Provide the [X, Y] coordinate of the cell's center where the given text is located.  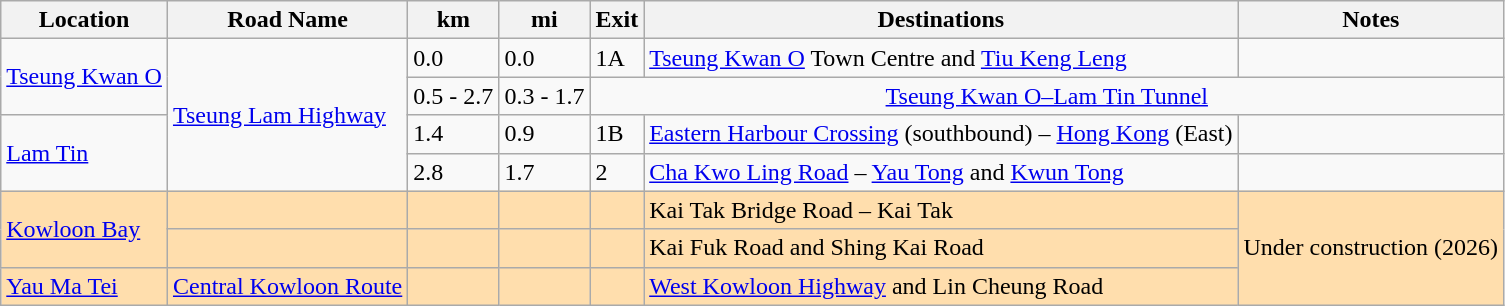
Road Name [287, 20]
1A [617, 58]
2 [617, 172]
mi [544, 20]
Yau Ma Tei [84, 286]
1.4 [454, 134]
Eastern Harbour Crossing (southbound) – Hong Kong (East) [941, 134]
Under construction (2026) [1371, 248]
Tseung Lam Highway [287, 115]
Location [84, 20]
km [454, 20]
Kowloon Bay [84, 229]
Lam Tin [84, 153]
Central Kowloon Route [287, 286]
Tseung Kwan O [84, 77]
Tseung Kwan O–Lam Tin Tunnel [1047, 96]
1.7 [544, 172]
1B [617, 134]
2.8 [454, 172]
Tseung Kwan O Town Centre and Tiu Keng Leng [941, 58]
Kai Fuk Road and Shing Kai Road [941, 248]
Destinations [941, 20]
Exit [617, 20]
West Kowloon Highway and Lin Cheung Road [941, 286]
Cha Kwo Ling Road – Yau Tong and Kwun Tong [941, 172]
0.3 - 1.7 [544, 96]
0.9 [544, 134]
Kai Tak Bridge Road – Kai Tak [941, 210]
0.5 - 2.7 [454, 96]
Notes [1371, 20]
